Find where the given text appears and provide that cell's center as (X, Y) coordinate. 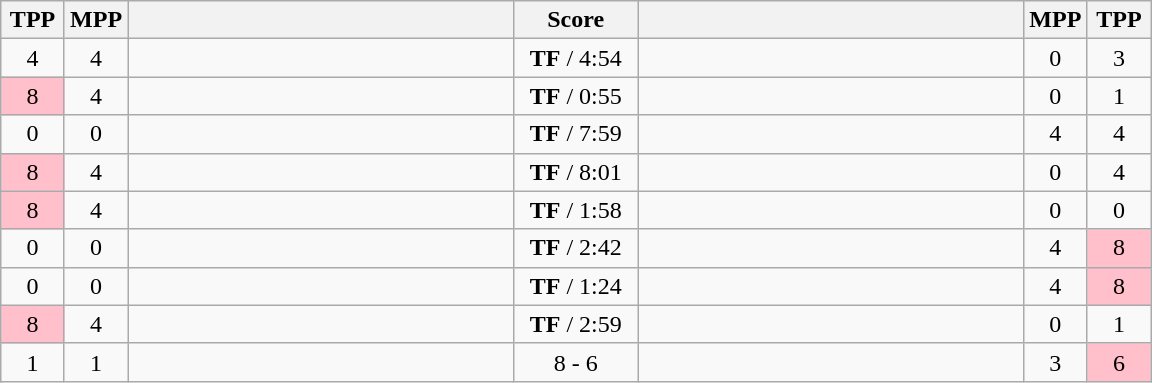
TF / 1:24 (576, 286)
TF / 8:01 (576, 172)
6 (1119, 362)
TF / 4:54 (576, 58)
Score (576, 20)
TF / 1:58 (576, 210)
TF / 2:59 (576, 324)
8 - 6 (576, 362)
TF / 0:55 (576, 96)
TF / 7:59 (576, 134)
TF / 2:42 (576, 248)
